Scan for the cell matching the given text and deliver its [X, Y] coordinate at center. 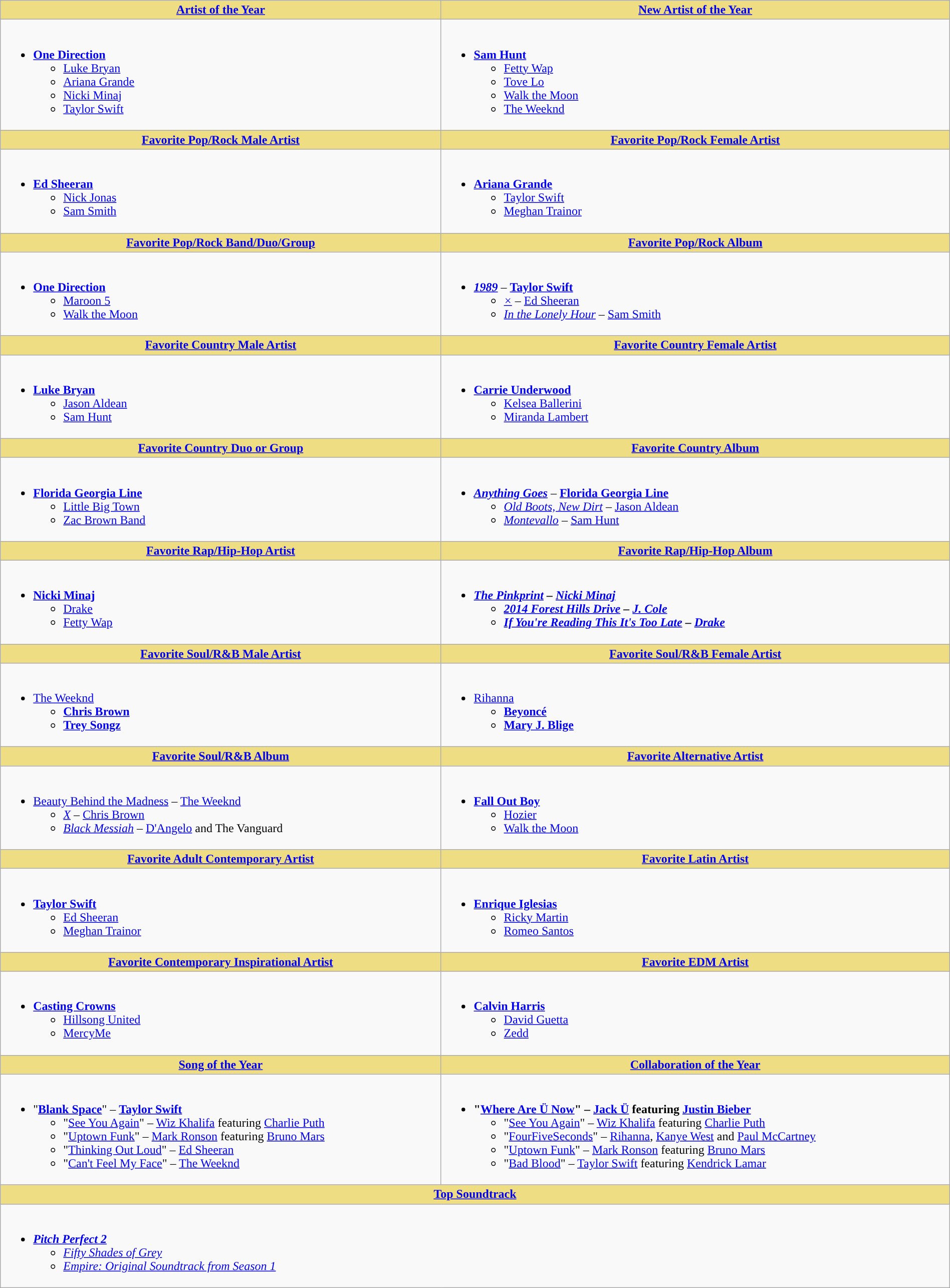
Florida Georgia LineLittle Big TownZac Brown Band [220, 499]
Favorite Latin Artist [695, 859]
Song of the Year [220, 1065]
Calvin HarrisDavid GuettaZedd [695, 1013]
One DirectionMaroon 5Walk the Moon [220, 294]
The Pinkprint – Nicki Minaj2014 Forest Hills Drive – J. ColeIf You're Reading This It's Too Late – Drake [695, 602]
RihannaBeyoncéMary J. Blige [695, 705]
One DirectionLuke BryanAriana GrandeNicki MinajTaylor Swift [220, 75]
1989 – Taylor Swift× – Ed SheeranIn the Lonely Hour – Sam Smith [695, 294]
Favorite Alternative Artist [695, 756]
Favorite Country Album [695, 448]
Favorite EDM Artist [695, 962]
Casting CrownsHillsong UnitedMercyMe [220, 1013]
Favorite Pop/Rock Album [695, 242]
Sam HuntFetty WapTove LoWalk the MoonThe Weeknd [695, 75]
Favorite Country Female Artist [695, 345]
Carrie UnderwoodKelsea BalleriniMiranda Lambert [695, 397]
The WeekndChris BrownTrey Songz [220, 705]
Luke BryanJason AldeanSam Hunt [220, 397]
Enrique IglesiasRicky MartinRomeo Santos [695, 911]
Ed SheeranNick JonasSam Smith [220, 191]
Favorite Contemporary Inspirational Artist [220, 962]
Pitch Perfect 2Fifty Shades of GreyEmpire: Original Soundtrack from Season 1 [475, 1245]
Favorite Rap/Hip-Hop Album [695, 551]
Favorite Pop/Rock Band/Duo/Group [220, 242]
Favorite Soul/R&B Male Artist [220, 654]
New Artist of the Year [695, 10]
Favorite Soul/R&B Female Artist [695, 654]
Favorite Rap/Hip-Hop Artist [220, 551]
Collaboration of the Year [695, 1065]
Top Soundtrack [475, 1194]
Favorite Country Duo or Group [220, 448]
Ariana Grande Taylor SwiftMeghan Trainor [695, 191]
Anything Goes – Florida Georgia LineOld Boots, New Dirt – Jason AldeanMontevallo – Sam Hunt [695, 499]
Beauty Behind the Madness – The WeekndX – Chris BrownBlack Messiah – D'Angelo and The Vanguard [220, 808]
Favorite Pop/Rock Female Artist [695, 140]
Nicki MinajDrakeFetty Wap [220, 602]
Favorite Soul/R&B Album [220, 756]
Favorite Pop/Rock Male Artist [220, 140]
Favorite Adult Contemporary Artist [220, 859]
Taylor SwiftEd SheeranMeghan Trainor [220, 911]
Artist of the Year [220, 10]
Fall Out BoyHozierWalk the Moon [695, 808]
Favorite Country Male Artist [220, 345]
